Return [X, Y] of the center of cell containing provided text 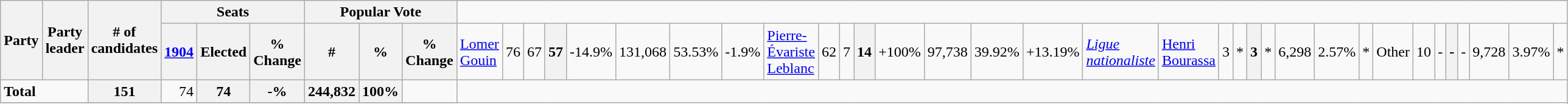
Lomer Gouin [480, 52]
151 [124, 91]
# [331, 52]
97,738 [947, 52]
-14.9% [592, 52]
Party leader [65, 40]
76 [513, 52]
Elected [224, 52]
Pierre-Évariste Leblanc [791, 52]
+100% [900, 52]
Ligue nationaliste [1121, 52]
Total [44, 91]
131,068 [643, 52]
2.57% [1337, 52]
-1.9% [743, 52]
+13.19% [1053, 52]
39.92% [997, 52]
244,832 [331, 91]
53.53% [696, 52]
3.97% [1531, 52]
Henri Bourassa [1188, 52]
Other [1393, 52]
1904 [179, 52]
6,298 [1295, 52]
14 [864, 52]
% [381, 52]
Popular Vote [380, 12]
-% [278, 91]
10 [1424, 52]
57 [555, 52]
62 [829, 52]
Party [21, 40]
7 [847, 52]
# ofcandidates [124, 40]
67 [534, 52]
100% [381, 91]
9,728 [1489, 52]
Seats [233, 12]
